Determine the [x, y] coordinate at the center of the cell enclosing the given text.  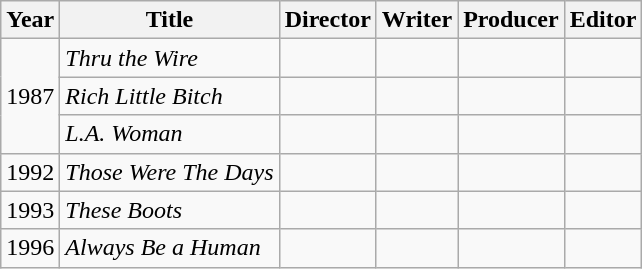
1996 [30, 248]
Always Be a Human [170, 248]
Title [170, 20]
Producer [512, 20]
L.A. Woman [170, 134]
Writer [416, 20]
These Boots [170, 210]
Rich Little Bitch [170, 96]
Year [30, 20]
1993 [30, 210]
Editor [603, 20]
Those Were The Days [170, 172]
Director [328, 20]
Thru the Wire [170, 58]
1987 [30, 96]
1992 [30, 172]
